Output the [X, Y] coordinate of the center of the cell containing the given text.  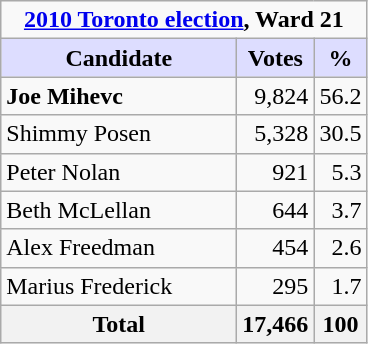
9,824 [276, 96]
Votes [276, 58]
Total [119, 324]
Alex Freedman [119, 248]
2.6 [340, 248]
5.3 [340, 172]
454 [276, 248]
Peter Nolan [119, 172]
100 [340, 324]
Candidate [119, 58]
Shimmy Posen [119, 134]
3.7 [340, 210]
% [340, 58]
1.7 [340, 286]
2010 Toronto election, Ward 21 [184, 20]
644 [276, 210]
Marius Frederick [119, 286]
295 [276, 286]
Beth McLellan [119, 210]
56.2 [340, 96]
5,328 [276, 134]
Joe Mihevc [119, 96]
17,466 [276, 324]
30.5 [340, 134]
921 [276, 172]
